Identify which cell holds the provided text, then report its (X, Y) central coordinate. 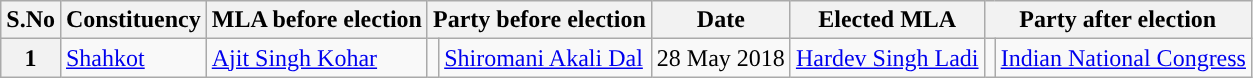
1 (31, 58)
Ajit Singh Kohar (316, 58)
Date (720, 20)
Party after election (1118, 20)
28 May 2018 (720, 58)
Elected MLA (887, 20)
Shahkot (133, 58)
MLA before election (316, 20)
Shiromani Akali Dal (546, 58)
S.No (31, 20)
Party before election (539, 20)
Constituency (133, 20)
Indian National Congress (1123, 58)
Hardev Singh Ladi (887, 58)
